Identify which cell holds the provided text, then report its (x, y) central coordinate. 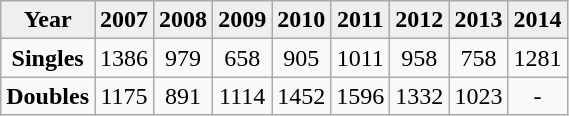
- (538, 96)
2013 (478, 20)
758 (478, 58)
2009 (242, 20)
958 (420, 58)
1452 (302, 96)
1281 (538, 58)
905 (302, 58)
2008 (184, 20)
891 (184, 96)
979 (184, 58)
1596 (360, 96)
2012 (420, 20)
1175 (124, 96)
2011 (360, 20)
1011 (360, 58)
Singles (48, 58)
Doubles (48, 96)
2010 (302, 20)
2014 (538, 20)
1023 (478, 96)
Year (48, 20)
1386 (124, 58)
2007 (124, 20)
1114 (242, 96)
1332 (420, 96)
658 (242, 58)
